From the cell containing the given text, extract its center point as (X, Y) coordinate. 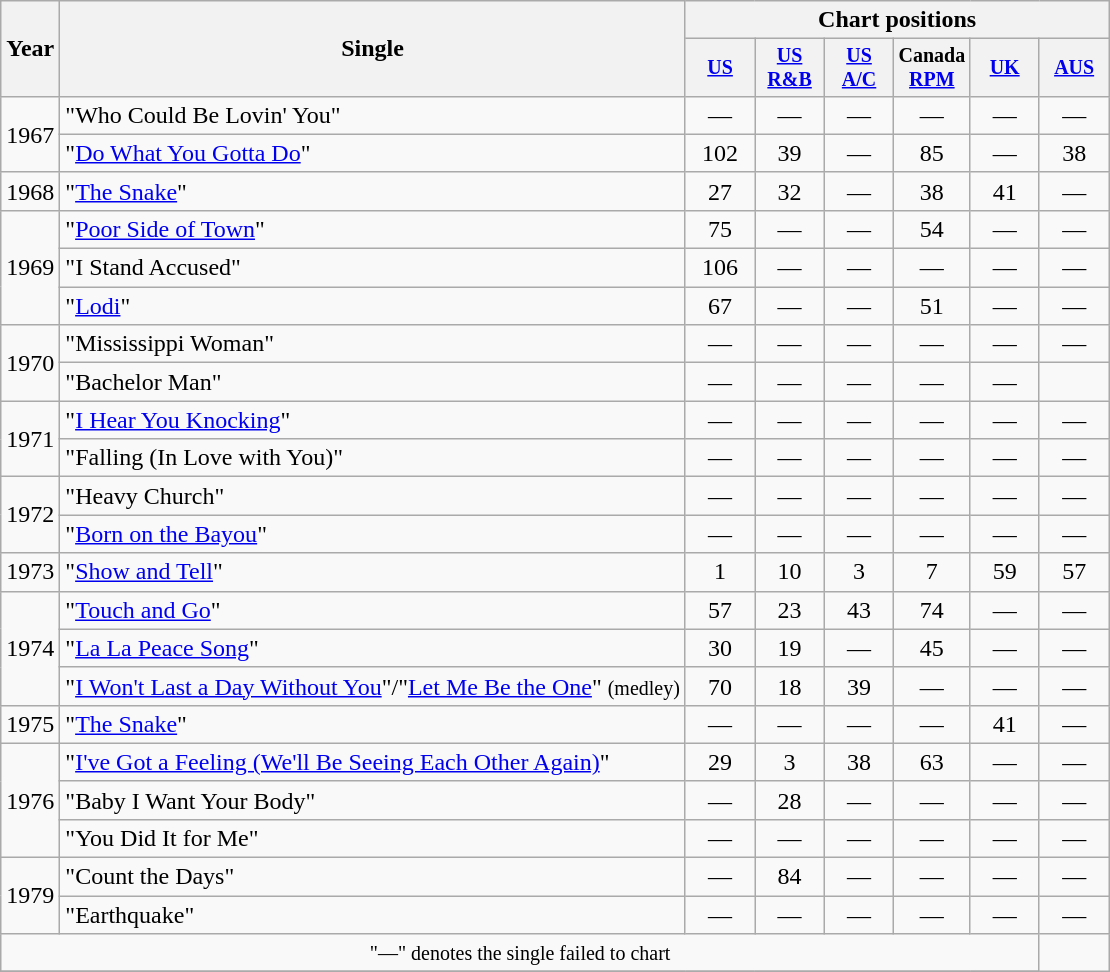
102 (720, 153)
1973 (30, 572)
1976 (30, 800)
43 (858, 610)
1969 (30, 267)
7 (932, 572)
USA/C (858, 68)
"Show and Tell" (373, 572)
"Falling (In Love with You)" (373, 458)
"Lodi" (373, 306)
"Mississippi Woman" (373, 344)
"Who Could Be Lovin' You" (373, 115)
"Born on the Bayou" (373, 534)
1 (720, 572)
27 (720, 191)
Chart positions (896, 20)
75 (720, 229)
32 (790, 191)
59 (1004, 572)
"Count the Days" (373, 877)
USR&B (790, 68)
29 (720, 762)
45 (932, 648)
70 (720, 686)
1975 (30, 724)
23 (790, 610)
74 (932, 610)
Year (30, 49)
1970 (30, 363)
"I Won't Last a Day Without You"/"Let Me Be the One" (medley) (373, 686)
AUS (1074, 68)
19 (790, 648)
51 (932, 306)
1967 (30, 134)
85 (932, 153)
"La La Peace Song" (373, 648)
1971 (30, 439)
10 (790, 572)
"I Hear You Knocking" (373, 420)
"Earthquake" (373, 915)
US (720, 68)
CanadaRPM (932, 68)
1974 (30, 648)
63 (932, 762)
1972 (30, 515)
"Touch and Go" (373, 610)
18 (790, 686)
54 (932, 229)
1979 (30, 896)
"I've Got a Feeling (We'll Be Seeing Each Other Again)" (373, 762)
"You Did It for Me" (373, 838)
30 (720, 648)
"Do What You Gotta Do" (373, 153)
28 (790, 800)
"I Stand Accused" (373, 268)
Single (373, 49)
"Poor Side of Town" (373, 229)
106 (720, 268)
67 (720, 306)
"—" denotes the single failed to chart (520, 953)
"Baby I Want Your Body" (373, 800)
"Heavy Church" (373, 496)
"Bachelor Man" (373, 382)
UK (1004, 68)
1968 (30, 191)
84 (790, 877)
